Detect which cell encompasses the target text, then output its [x, y] center coordinate. 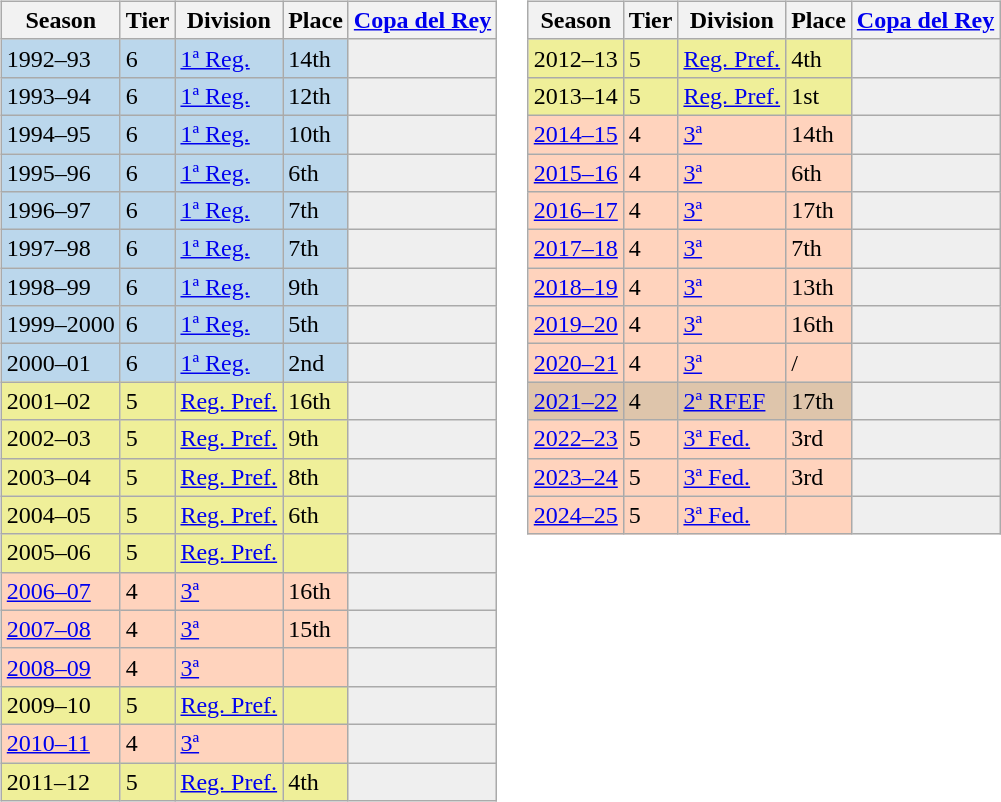
/ [819, 363]
1997–98 [60, 249]
2001–02 [60, 401]
2ª RFEF [732, 401]
1999–2000 [60, 325]
5th [316, 325]
1994–95 [60, 134]
2006–07 [60, 591]
2014–15 [576, 134]
2nd [316, 363]
2019–20 [576, 325]
15th [316, 629]
2013–14 [576, 96]
2012–13 [576, 58]
13th [819, 287]
2000–01 [60, 363]
8th [316, 477]
2017–18 [576, 249]
1st [819, 96]
2003–04 [60, 477]
2024–25 [576, 515]
2002–03 [60, 439]
1995–96 [60, 173]
2009–10 [60, 705]
2008–09 [60, 667]
1998–99 [60, 287]
12th [316, 96]
2004–05 [60, 515]
2023–24 [576, 477]
1993–94 [60, 96]
2022–23 [576, 439]
1996–97 [60, 211]
2010–11 [60, 743]
2007–08 [60, 629]
2015–16 [576, 173]
2020–21 [576, 363]
2016–17 [576, 211]
2018–19 [576, 287]
2021–22 [576, 401]
2005–06 [60, 553]
1992–93 [60, 58]
2011–12 [60, 781]
10th [316, 134]
